Scan for the cell matching the given text and deliver its (X, Y) coordinate at center. 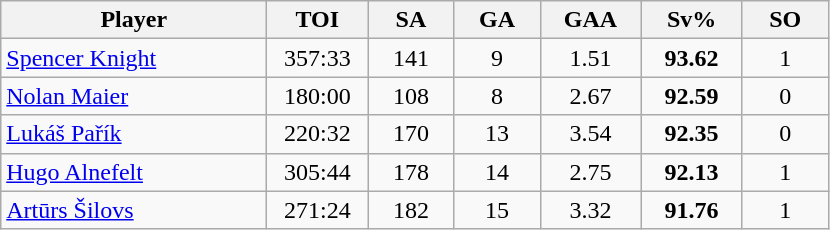
3.32 (590, 210)
305:44 (318, 172)
13 (497, 134)
SA (411, 20)
Nolan Maier (134, 96)
91.76 (692, 210)
92.59 (692, 96)
14 (497, 172)
2.67 (590, 96)
15 (497, 210)
Player (134, 20)
92.35 (692, 134)
178 (411, 172)
GA (497, 20)
2.75 (590, 172)
Artūrs Šilovs (134, 210)
220:32 (318, 134)
SO (785, 20)
357:33 (318, 58)
108 (411, 96)
3.54 (590, 134)
170 (411, 134)
92.13 (692, 172)
182 (411, 210)
Lukáš Pařík (134, 134)
180:00 (318, 96)
141 (411, 58)
93.62 (692, 58)
Sv% (692, 20)
Spencer Knight (134, 58)
1.51 (590, 58)
GAA (590, 20)
TOI (318, 20)
9 (497, 58)
271:24 (318, 210)
Hugo Alnefelt (134, 172)
8 (497, 96)
